Detect which cell encompasses the target text, then output its [X, Y] center coordinate. 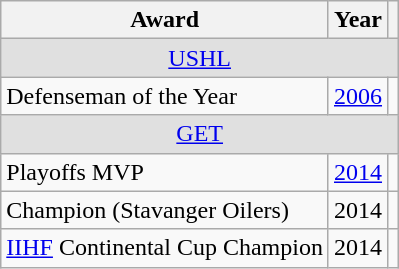
Champion (Stavanger Oilers) [165, 210]
IIHF Continental Cup Champion [165, 248]
GET [200, 134]
Award [165, 20]
Defenseman of the Year [165, 96]
Year [358, 20]
Playoffs MVP [165, 172]
USHL [200, 58]
2006 [358, 96]
